Find where the given text appears and provide that cell's center as (X, Y) coordinate. 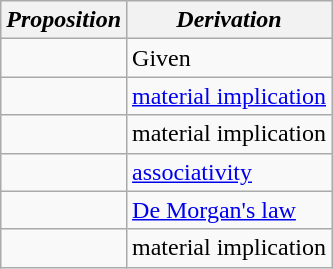
associativity (230, 172)
Derivation (230, 20)
De Morgan's law (230, 210)
Proposition (64, 20)
Given (230, 58)
